Scan for the cell matching the given text and deliver its (x, y) coordinate at center. 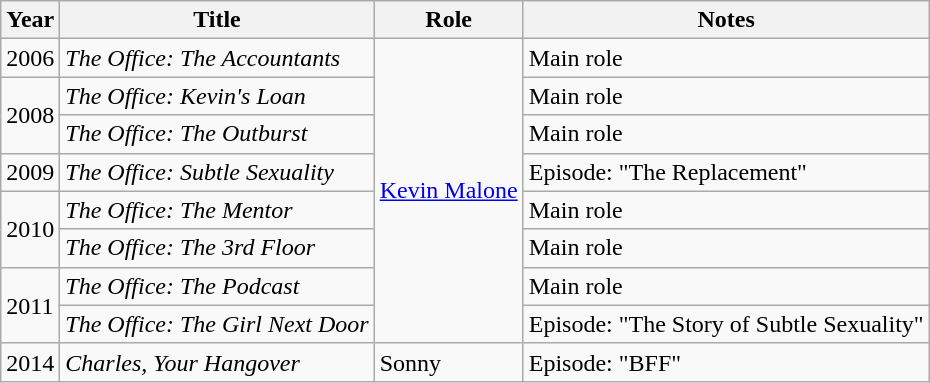
2006 (30, 58)
Episode: "BFF" (726, 362)
2010 (30, 229)
The Office: The 3rd Floor (217, 248)
The Office: The Accountants (217, 58)
Episode: "The Story of Subtle Sexuality" (726, 324)
2009 (30, 172)
The Office: Subtle Sexuality (217, 172)
The Office: The Mentor (217, 210)
The Office: The Outburst (217, 134)
Sonny (448, 362)
Year (30, 20)
The Office: The Girl Next Door (217, 324)
2014 (30, 362)
The Office: Kevin's Loan (217, 96)
Title (217, 20)
Episode: "The Replacement" (726, 172)
Role (448, 20)
The Office: The Podcast (217, 286)
2011 (30, 305)
Kevin Malone (448, 191)
Notes (726, 20)
Charles, Your Hangover (217, 362)
2008 (30, 115)
